Capture the cell that displays the provided text and extract its (x, y) central coordinate. 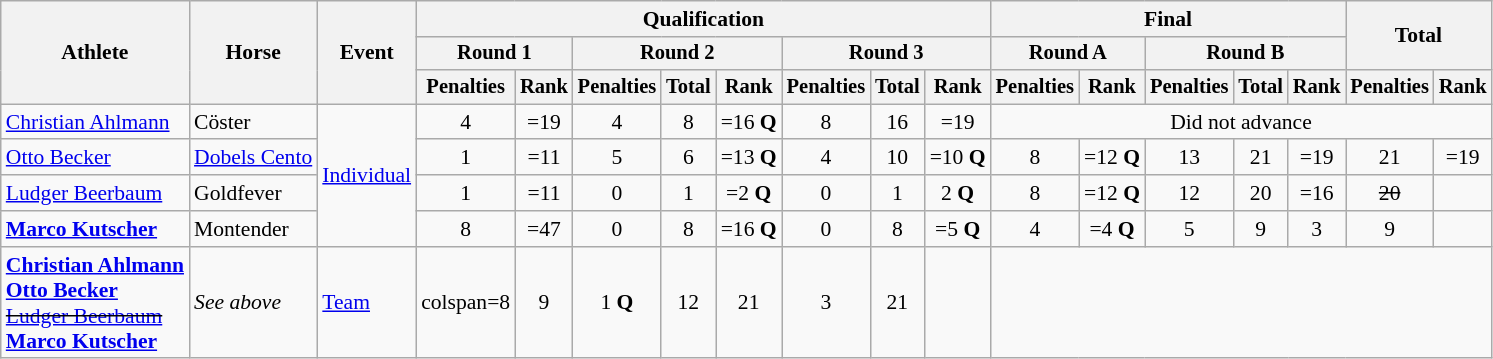
1 Q (617, 303)
Round 3 (886, 54)
Dobels Cento (253, 158)
=4 Q (1112, 229)
Athlete (95, 52)
Christian AhlmannOtto BeckerLudger BeerbaumMarco Kutscher (95, 303)
Round B (1245, 54)
Horse (253, 52)
Qualification (704, 19)
=10 Q (958, 158)
colspan=8 (466, 303)
Ludger Beerbaum (95, 193)
2 Q (958, 193)
Round 2 (678, 54)
Did not advance (1242, 122)
See above (253, 303)
16 (898, 122)
Christian Ahlmann (95, 122)
Cöster (253, 122)
=47 (544, 229)
Event (366, 52)
Round 1 (494, 54)
=2 Q (749, 193)
6 (688, 158)
Individual (366, 175)
Marco Kutscher (95, 229)
=5 Q (958, 229)
=13 Q (749, 158)
Final (1168, 19)
Montender (253, 229)
10 (898, 158)
Round A (1068, 54)
Team (366, 303)
Otto Becker (95, 158)
=16 (1317, 193)
13 (1189, 158)
Goldfever (253, 193)
